Locate the cell with the specified text and output its (X, Y) center coordinate. 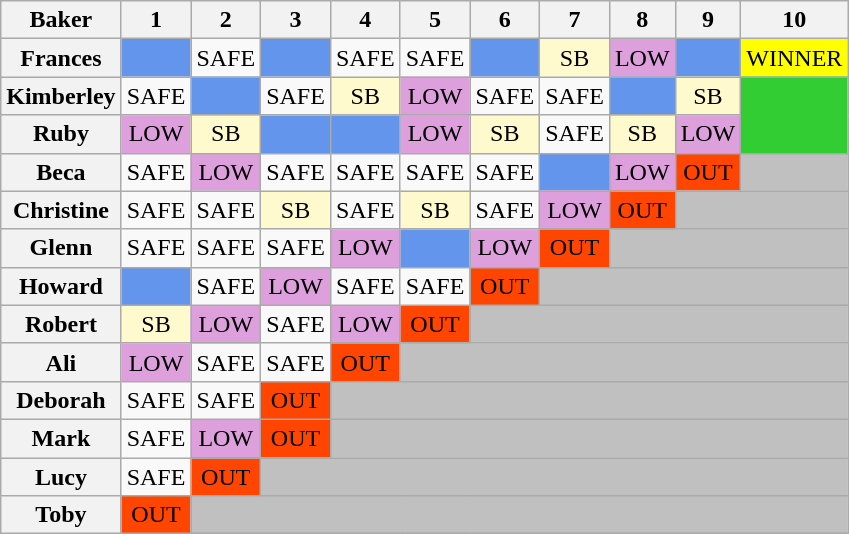
Robert (61, 324)
Kimberley (61, 96)
Mark (61, 438)
Glenn (61, 248)
7 (575, 20)
Beca (61, 172)
3 (296, 20)
4 (365, 20)
Ruby (61, 134)
WINNER (794, 58)
9 (708, 20)
10 (794, 20)
Howard (61, 286)
5 (435, 20)
Christine (61, 210)
Deborah (61, 400)
6 (505, 20)
Baker (61, 20)
Frances (61, 58)
2 (226, 20)
8 (642, 20)
Lucy (61, 477)
1 (156, 20)
Toby (61, 515)
Ali (61, 362)
